Extract the (x, y) coordinate from the center of the cell holding the provided text.  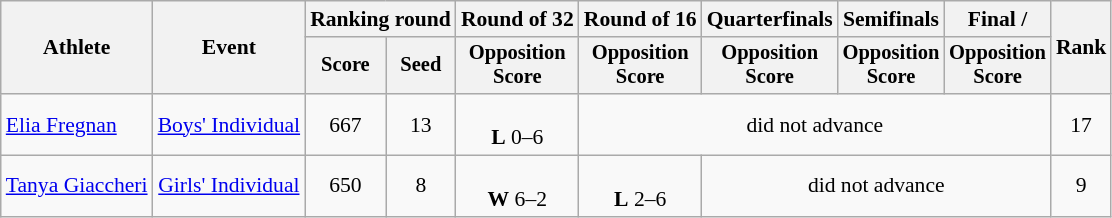
Round of 16 (640, 19)
667 (346, 124)
9 (1082, 186)
Tanya Giaccheri (77, 186)
650 (346, 186)
Seed (421, 66)
13 (421, 124)
Round of 32 (518, 19)
L 0–6 (518, 124)
W 6–2 (518, 186)
8 (421, 186)
Final / (998, 19)
L 2–6 (640, 186)
Quarterfinals (770, 19)
Athlete (77, 48)
Boys' Individual (230, 124)
Ranking round (380, 19)
Girls' Individual (230, 186)
Elia Fregnan (77, 124)
Score (346, 66)
17 (1082, 124)
Semifinals (892, 19)
Rank (1082, 48)
Event (230, 48)
